Locate the cell with the specified text and output its (X, Y) center coordinate. 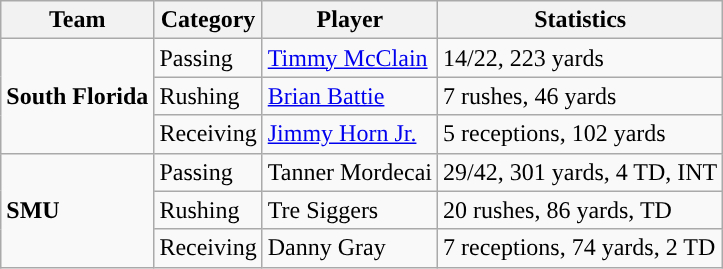
Player (350, 20)
Jimmy Horn Jr. (350, 134)
Tanner Mordecai (350, 172)
Statistics (580, 20)
Danny Gray (350, 248)
Timmy McClain (350, 58)
Category (208, 20)
7 rushes, 46 yards (580, 96)
5 receptions, 102 yards (580, 134)
Tre Siggers (350, 210)
Brian Battie (350, 96)
South Florida (78, 96)
7 receptions, 74 yards, 2 TD (580, 248)
29/42, 301 yards, 4 TD, INT (580, 172)
Team (78, 20)
20 rushes, 86 yards, TD (580, 210)
14/22, 223 yards (580, 58)
SMU (78, 210)
